Search for the cell housing the specified text and yield its (x, y) center coordinate. 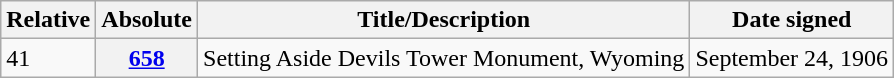
658 (147, 58)
Date signed (792, 20)
Setting Aside Devils Tower Monument, Wyoming (444, 58)
September 24, 1906 (792, 58)
Relative (48, 20)
Absolute (147, 20)
41 (48, 58)
Title/Description (444, 20)
